Locate the cell with the specified text and output its [x, y] center coordinate. 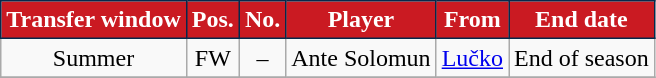
Player [361, 20]
– [262, 58]
Transfer window [94, 20]
Ante Solomun [361, 58]
FW [212, 58]
Summer [94, 58]
End date [582, 20]
Pos. [212, 20]
From [472, 20]
End of season [582, 58]
No. [262, 20]
Lučko [472, 58]
